For the text-containing cell, return its midpoint in [X, Y] coordinate format. 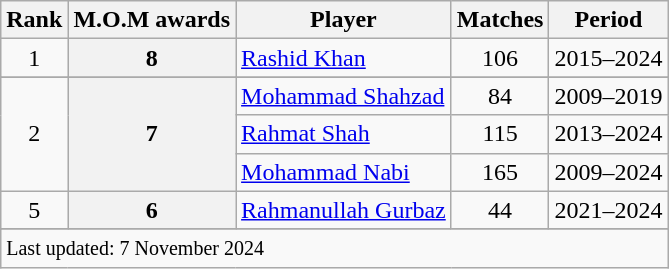
44 [500, 210]
1 [34, 58]
Rahmat Shah [344, 134]
Last updated: 7 November 2024 [334, 248]
Mohammad Shahzad [344, 96]
Player [344, 20]
Matches [500, 20]
8 [152, 58]
Rank [34, 20]
Period [608, 20]
2021–2024 [608, 210]
2009–2024 [608, 172]
2015–2024 [608, 58]
6 [152, 210]
Rashid Khan [344, 58]
5 [34, 210]
Rahmanullah Gurbaz [344, 210]
7 [152, 134]
165 [500, 172]
2013–2024 [608, 134]
106 [500, 58]
2009–2019 [608, 96]
2 [34, 134]
M.O.M awards [152, 20]
84 [500, 96]
Mohammad Nabi [344, 172]
115 [500, 134]
